From the cell containing the given text, extract its center point as (x, y) coordinate. 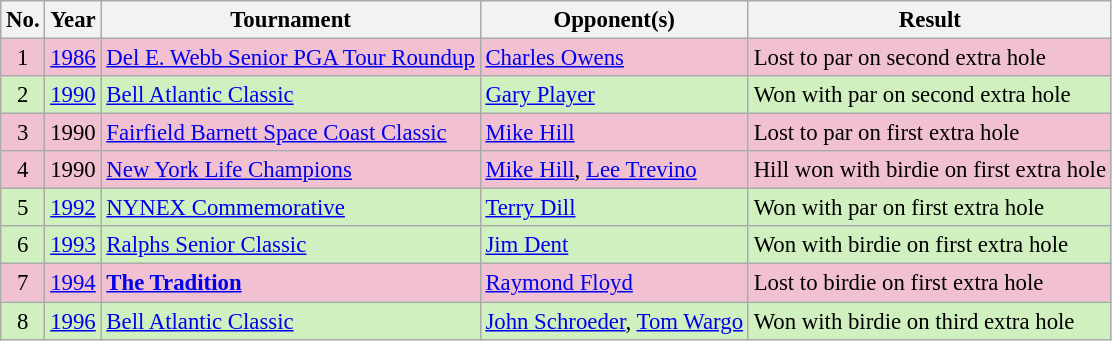
Jim Dent (614, 245)
Fairfield Barnett Space Coast Classic (290, 133)
Mike Hill, Lee Trevino (614, 170)
New York Life Champions (290, 170)
Ralphs Senior Classic (290, 245)
Opponent(s) (614, 20)
Lost to birdie on first extra hole (930, 283)
Result (930, 20)
6 (23, 245)
8 (23, 321)
Hill won with birdie on first extra hole (930, 170)
Won with par on first extra hole (930, 208)
No. (23, 20)
Lost to par on first extra hole (930, 133)
John Schroeder, Tom Wargo (614, 321)
Mike Hill (614, 133)
Year (73, 20)
1986 (73, 58)
Lost to par on second extra hole (930, 58)
2 (23, 95)
NYNEX Commemorative (290, 208)
4 (23, 170)
Gary Player (614, 95)
The Tradition (290, 283)
Raymond Floyd (614, 283)
5 (23, 208)
Del E. Webb Senior PGA Tour Roundup (290, 58)
Charles Owens (614, 58)
1 (23, 58)
Tournament (290, 20)
1993 (73, 245)
Won with birdie on third extra hole (930, 321)
Terry Dill (614, 208)
3 (23, 133)
Won with par on second extra hole (930, 95)
1994 (73, 283)
7 (23, 283)
Won with birdie on first extra hole (930, 245)
1996 (73, 321)
1992 (73, 208)
